Capture the cell that displays the provided text and extract its [X, Y] central coordinate. 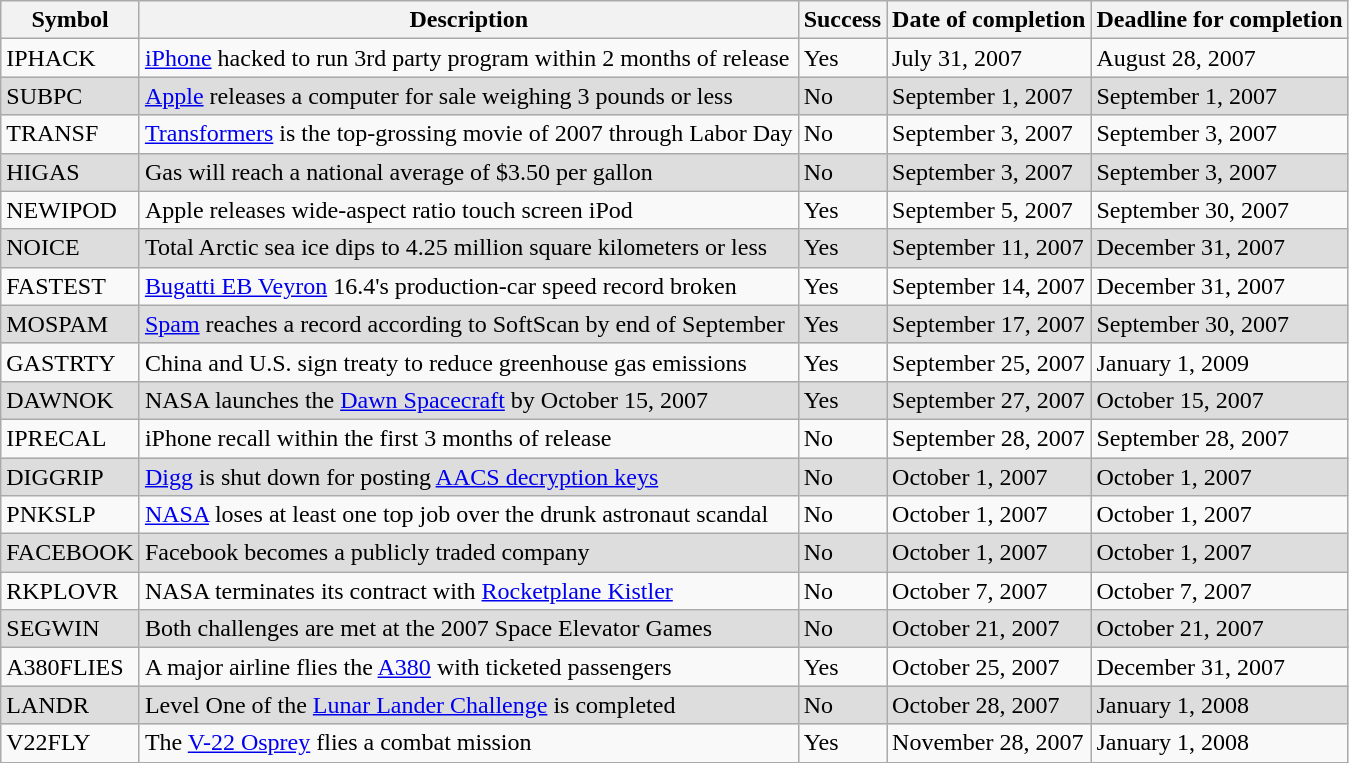
FASTEST [70, 286]
Symbol [70, 20]
September 25, 2007 [989, 362]
September 5, 2007 [989, 210]
GASTRTY [70, 362]
FACEBOOK [70, 553]
Apple releases wide-aspect ratio touch screen iPod [468, 210]
August 28, 2007 [1220, 58]
Spam reaches a record according to SoftScan by end of September [468, 324]
A380FLIES [70, 667]
Description [468, 20]
September 11, 2007 [989, 248]
NASA loses at least one top job over the drunk astronaut scandal [468, 515]
Deadline for completion [1220, 20]
SUBPC [70, 96]
November 28, 2007 [989, 743]
NEWIPOD [70, 210]
LANDR [70, 705]
Level One of the Lunar Lander Challenge is completed [468, 705]
Apple releases a computer for sale weighing 3 pounds or less [468, 96]
The V-22 Osprey flies a combat mission [468, 743]
Facebook becomes a publicly traded company [468, 553]
China and U.S. sign treaty to reduce greenhouse gas emissions [468, 362]
TRANSF [70, 134]
July 31, 2007 [989, 58]
September 17, 2007 [989, 324]
Both challenges are met at the 2007 Space Elevator Games [468, 629]
September 14, 2007 [989, 286]
NASA terminates its contract with Rocketplane Kistler [468, 591]
IPHACK [70, 58]
October 28, 2007 [989, 705]
HIGAS [70, 172]
IPRECAL [70, 438]
PNKSLP [70, 515]
RKPLOVR [70, 591]
NOICE [70, 248]
MOSPAM [70, 324]
Bugatti EB Veyron 16.4's production-car speed record broken [468, 286]
Gas will reach a national average of $3.50 per gallon [468, 172]
iPhone hacked to run 3rd party program within 2 months of release [468, 58]
Success [842, 20]
Transformers is the top-grossing movie of 2007 through Labor Day [468, 134]
SEGWIN [70, 629]
iPhone recall within the first 3 months of release [468, 438]
January 1, 2009 [1220, 362]
DAWNOK [70, 400]
October 25, 2007 [989, 667]
A major airline flies the A380 with ticketed passengers [468, 667]
NASA launches the Dawn Spacecraft by October 15, 2007 [468, 400]
V22FLY [70, 743]
Digg is shut down for posting AACS decryption keys [468, 477]
September 27, 2007 [989, 400]
Total Arctic sea ice dips to 4.25 million square kilometers or less [468, 248]
October 15, 2007 [1220, 400]
DIGGRIP [70, 477]
Date of completion [989, 20]
